Scan for the cell matching the given text and deliver its (X, Y) coordinate at center. 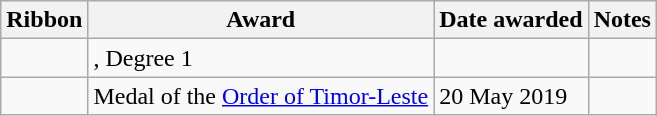
Award (261, 20)
Date awarded (511, 20)
20 May 2019 (511, 96)
Ribbon (44, 20)
Medal of the Order of Timor-Leste (261, 96)
Notes (622, 20)
, Degree 1 (261, 58)
